Output the [X, Y] coordinate of the center of the cell containing the given text.  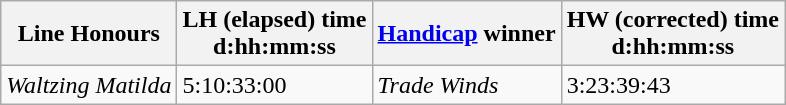
Line Honours [89, 34]
3:23:39:43 [672, 85]
HW (corrected) time d:hh:mm:ss [672, 34]
LH (elapsed) time d:hh:mm:ss [274, 34]
5:10:33:00 [274, 85]
Handicap winner [466, 34]
Trade Winds [466, 85]
Waltzing Matilda [89, 85]
